Identify which cell holds the provided text, then report its (X, Y) central coordinate. 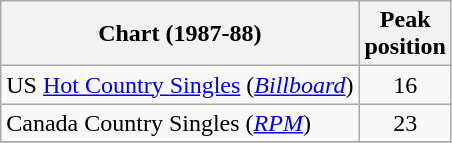
23 (405, 123)
Canada Country Singles (RPM) (180, 123)
16 (405, 85)
Chart (1987-88) (180, 34)
US Hot Country Singles (Billboard) (180, 85)
Peakposition (405, 34)
